Pinpoint the cell where the given text exists, returning its (x, y) midpoint coordinate. 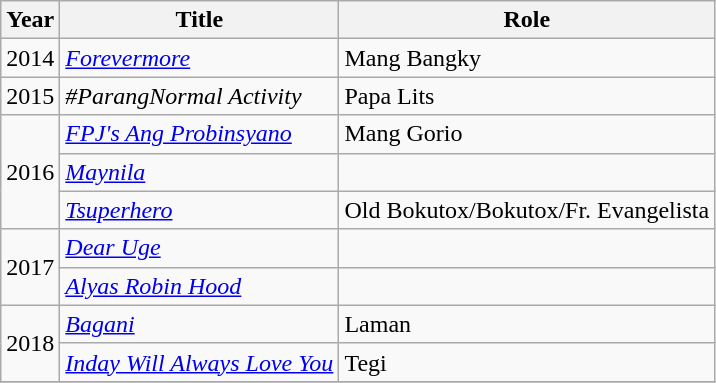
2014 (30, 58)
2017 (30, 267)
2018 (30, 343)
Title (200, 20)
Laman (527, 324)
Bagani (200, 324)
Tsuperhero (200, 210)
Tegi (527, 362)
Role (527, 20)
2016 (30, 172)
Papa Lits (527, 96)
Dear Uge (200, 248)
Mang Bangky (527, 58)
Alyas Robin Hood (200, 286)
Mang Gorio (527, 134)
Year (30, 20)
Old Bokutox/Bokutox/Fr. Evangelista (527, 210)
#ParangNormal Activity (200, 96)
Maynila (200, 172)
Inday Will Always Love You (200, 362)
FPJ's Ang Probinsyano (200, 134)
Forevermore (200, 58)
2015 (30, 96)
